From the cell containing the given text, extract its center point as [x, y] coordinate. 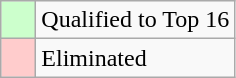
Qualified to Top 16 [136, 20]
Eliminated [136, 58]
